Scan for the cell matching the given text and deliver its (x, y) coordinate at center. 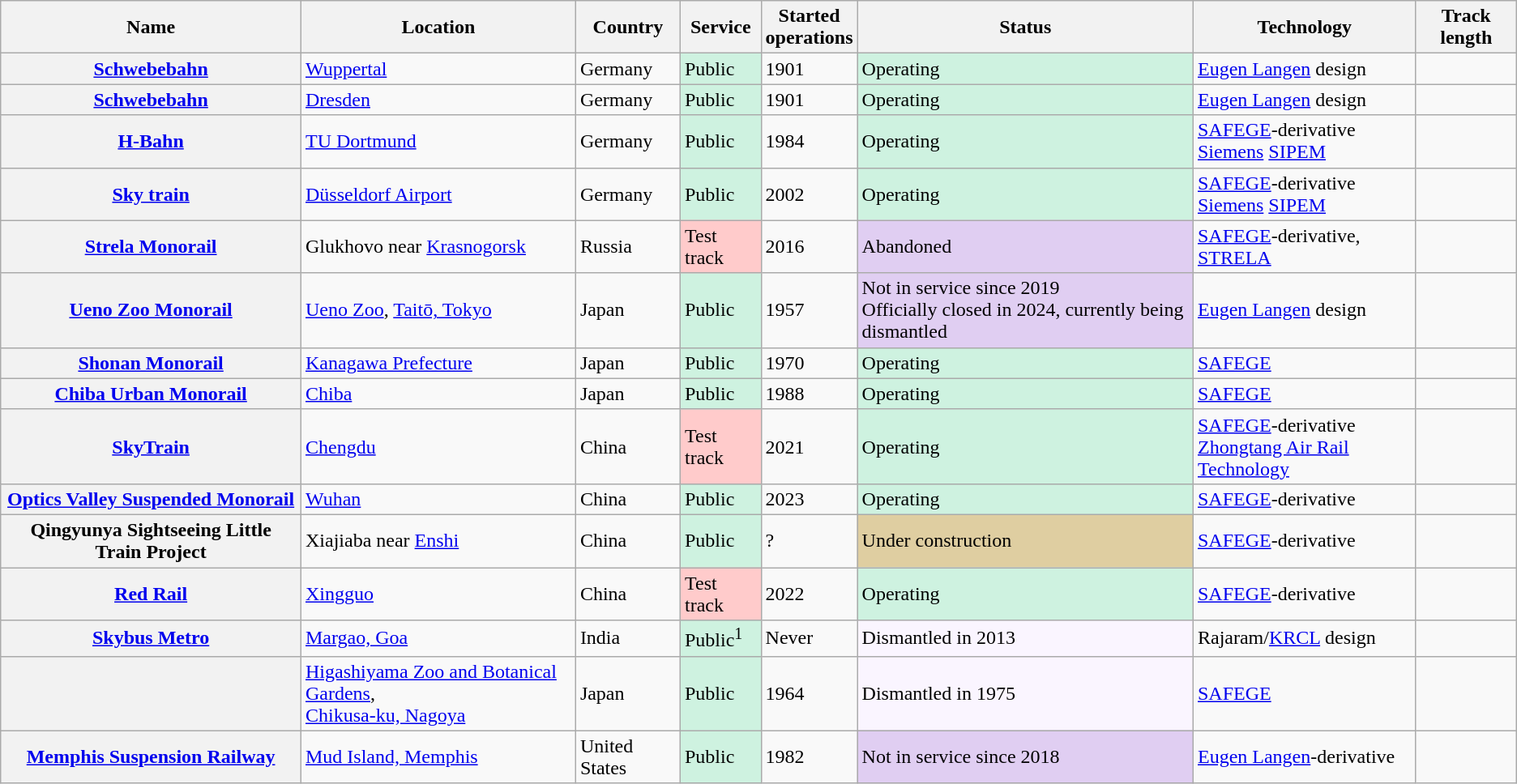
Xingguo (438, 593)
Under construction (1025, 541)
Russia (627, 246)
1970 (809, 363)
Margao, Goa (438, 638)
Xiajiaba near Enshi (438, 541)
2022 (809, 593)
Track length (1466, 28)
SkyTrain (151, 446)
Eugen Langen-derivative (1305, 756)
India (627, 638)
2016 (809, 246)
1984 (809, 141)
1982 (809, 756)
Düsseldorf Airport (438, 194)
Technology (1305, 28)
SAFEGE-derivative,STRELA (1305, 246)
Dresden (438, 100)
Ueno Zoo Monorail (151, 310)
2023 (809, 499)
Abandoned (1025, 246)
Never (809, 638)
2021 (809, 446)
Red Rail (151, 593)
Startedoperations (809, 28)
Rajaram/KRCL design (1305, 638)
1988 (809, 394)
Qingyunya Sightseeing Little Train Project (151, 541)
Kanagawa Prefecture (438, 363)
H-Bahn (151, 141)
1957 (809, 310)
Glukhovo near Krasnogorsk (438, 246)
Not in service since 2018 (1025, 756)
Higashiyama Zoo and Botanical Gardens,Chikusa-ku, Nagoya (438, 693)
? (809, 541)
Service (720, 28)
Status (1025, 28)
Memphis Suspension Railway (151, 756)
Wuhan (438, 499)
Chiba (438, 394)
Ueno Zoo, Taitō, Tokyo (438, 310)
Country (627, 28)
Wuppertal (438, 69)
Name (151, 28)
Optics Valley Suspended Monorail (151, 499)
Chengdu (438, 446)
Location (438, 28)
Dismantled in 1975 (1025, 693)
Skybus Metro (151, 638)
1964 (809, 693)
Public1 (720, 638)
United States (627, 756)
Chiba Urban Monorail (151, 394)
Shonan Monorail (151, 363)
Not in service since 2019Officially closed in 2024, currently being dismantled (1025, 310)
SAFEGE-derivativeZhongtang Air Rail Technology (1305, 446)
2002 (809, 194)
Sky train (151, 194)
Mud Island, Memphis (438, 756)
Dismantled in 2013 (1025, 638)
TU Dortmund (438, 141)
Strela Monorail (151, 246)
